Find where the given text appears and provide that cell's center as (x, y) coordinate. 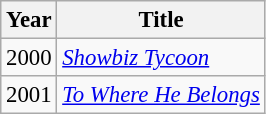
Showbiz Tycoon (161, 58)
2000 (29, 58)
2001 (29, 95)
To Where He Belongs (161, 95)
Title (161, 20)
Year (29, 20)
